Pinpoint the cell where the given text exists, returning its [X, Y] midpoint coordinate. 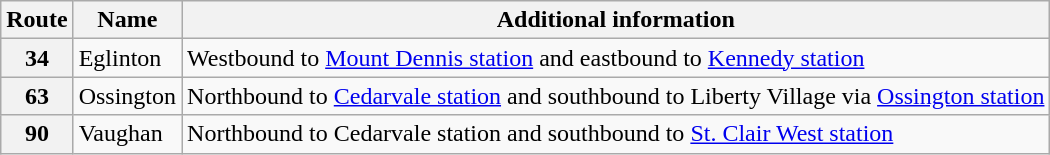
90 [37, 134]
Name [127, 20]
34 [37, 58]
Vaughan [127, 134]
Northbound to Cedarvale station and southbound to St. Clair West station [616, 134]
Additional information [616, 20]
Route [37, 20]
63 [37, 96]
Eglinton [127, 58]
Westbound to Mount Dennis station and eastbound to Kennedy station [616, 58]
Ossington [127, 96]
Northbound to Cedarvale station and southbound to Liberty Village via Ossington station [616, 96]
